Scan for the cell matching the given text and deliver its (X, Y) coordinate at center. 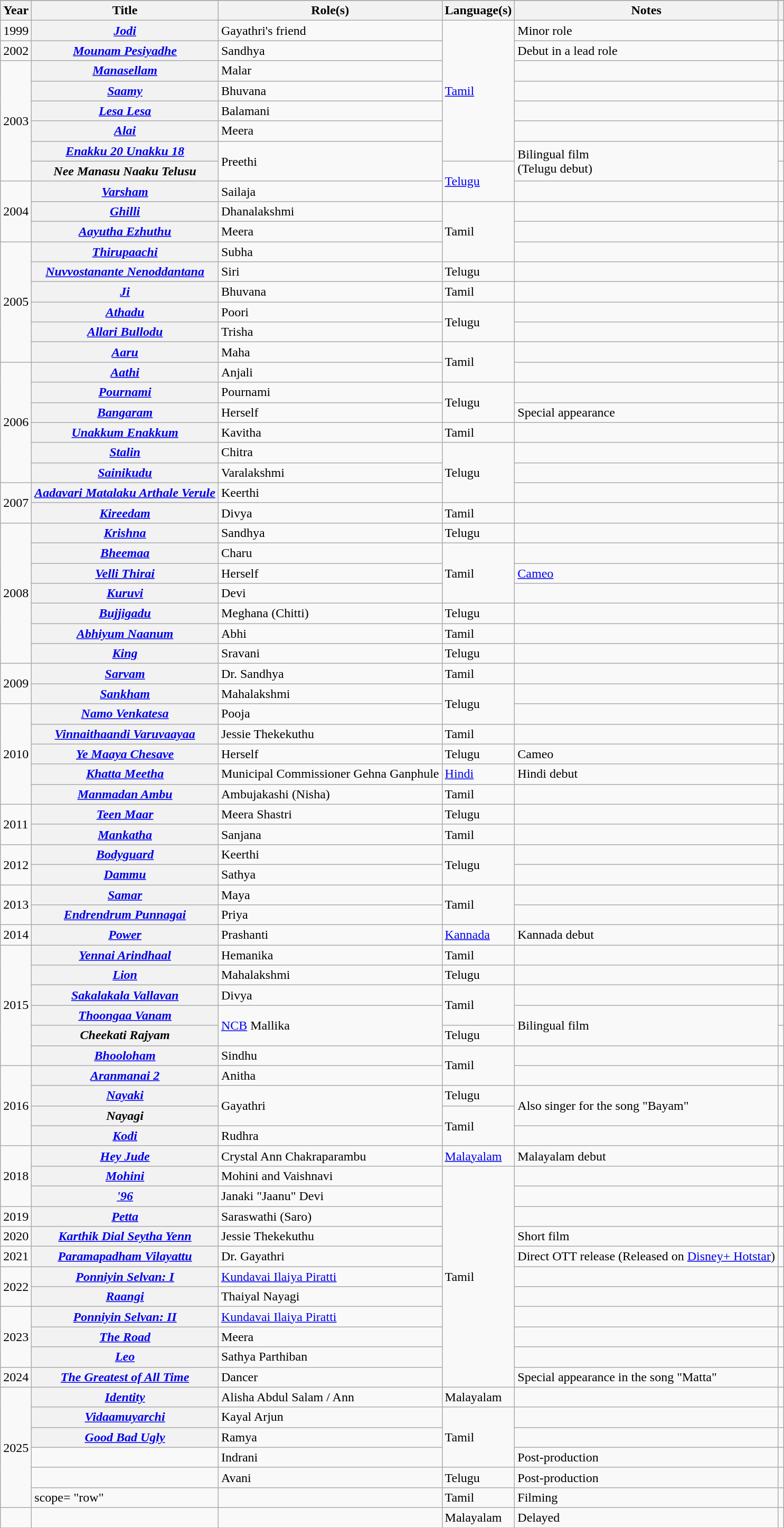
2023 (16, 1337)
Unakkum Enakkum (125, 432)
Bilingual film(Telugu debut) (646, 161)
Namo Venkatesa (125, 714)
Hemanika (330, 955)
Devi (330, 593)
Yennai Arindhaal (125, 955)
scope= "row" (125, 1497)
Lion (125, 975)
2007 (16, 503)
Ramya (330, 1437)
Saamy (125, 91)
Poori (330, 312)
Lesa Lesa (125, 111)
Ghilli (125, 211)
Mounam Pesiyadhe (125, 51)
Varsham (125, 191)
2018 (16, 1176)
Ponniyin Selvan: II (125, 1317)
2025 (16, 1447)
2024 (16, 1377)
Jodi (125, 31)
Athadu (125, 312)
Sindhu (330, 1055)
Hindi (478, 774)
Kodi (125, 1136)
Delayed (646, 1517)
The Road (125, 1337)
Paramapadham Vilayattu (125, 1257)
Sankham (125, 694)
Sathya Parthiban (330, 1357)
Meera Shastri (330, 814)
Anitha (330, 1076)
Dammu (125, 874)
Prashanti (330, 935)
Vidaamuyarchi (125, 1417)
2005 (16, 302)
Aadavari Matalaku Arthale Verule (125, 493)
Aranmanai 2 (125, 1076)
Subha (330, 252)
Hindi debut (646, 774)
Siri (330, 272)
The Greatest of All Time (125, 1377)
Ji (125, 292)
Sakalakala Vallavan (125, 995)
Maya (330, 895)
2020 (16, 1237)
Samar (125, 895)
2010 (16, 754)
Leo (125, 1357)
Velli Thirai (125, 573)
2013 (16, 905)
Stalin (125, 452)
2016 (16, 1106)
2004 (16, 211)
2006 (16, 422)
Aayutha Ezhuthu (125, 231)
Mohini (125, 1176)
Maha (330, 352)
2015 (16, 1005)
Malayalam debut (646, 1156)
Hey Jude (125, 1156)
Kannada debut (646, 935)
Sailaja (330, 191)
Identity (125, 1397)
2012 (16, 864)
Kannada (478, 935)
Ye Maaya Chesave (125, 754)
Endrendrum Punnagai (125, 915)
Malar (330, 71)
Filming (646, 1497)
2003 (16, 121)
Thirupaachi (125, 252)
Sanjana (330, 834)
Thaiyal Nayagi (330, 1297)
Manmadan Ambu (125, 794)
Teen Maar (125, 814)
Trisha (330, 332)
Dhanalakshmi (330, 211)
Saraswathi (Saro) (330, 1216)
Thoongaa Vanam (125, 1015)
Nuvvostanante Nenoddantana (125, 272)
Ambujakashi (Nisha) (330, 794)
2009 (16, 684)
2011 (16, 824)
Direct OTT release (Released on Disney+ Hotstar) (646, 1257)
Petta (125, 1216)
Pooja (330, 714)
Dr. Sandhya (330, 674)
Charu (330, 553)
Chitra (330, 452)
Nee Manasu Naaku Telusu (125, 171)
Bodyguard (125, 854)
Bangaram (125, 412)
Aathi (125, 372)
Enakku 20 Unakku 18 (125, 151)
Preethi (330, 161)
Nayaki (125, 1096)
2019 (16, 1216)
Kavitha (330, 432)
Alai (125, 131)
Mankatha (125, 834)
Good Bad Ugly (125, 1437)
Allari Bullodu (125, 332)
'96 (125, 1196)
Balamani (330, 111)
Khatta Meetha (125, 774)
Sravani (330, 654)
Short film (646, 1237)
Abhi (330, 634)
Mohini and Vaishnavi (330, 1176)
2021 (16, 1257)
Alisha Abdul Salam / Ann (330, 1397)
Bheemaa (125, 553)
Bhooloham (125, 1055)
Kuruvi (125, 593)
Sathya (330, 874)
1999 (16, 31)
Also singer for the song "Bayam" (646, 1106)
Krishna (125, 533)
Vinnaithaandi Varuvaayaa (125, 734)
Notes (646, 11)
Sainikudu (125, 473)
Bilingual film (646, 1025)
Anjali (330, 372)
Indrani (330, 1457)
Priya (330, 915)
Sarvam (125, 674)
NCB Mallika (330, 1025)
2022 (16, 1287)
Dr. Gayathri (330, 1257)
Special appearance in the song "Matta" (646, 1377)
2014 (16, 935)
Dancer (330, 1377)
Bujjigadu (125, 614)
Avani (330, 1477)
Special appearance (646, 412)
Manasellam (125, 71)
Role(s) (330, 11)
2008 (16, 593)
Gayathri (330, 1106)
Raangi (125, 1297)
Power (125, 935)
Aaru (125, 352)
King (125, 654)
Debut in a lead role (646, 51)
Gayathri's friend (330, 31)
Language(s) (478, 11)
Municipal Commissioner Gehna Ganphule (330, 774)
Rudhra (330, 1136)
Karthik Dial Seytha Yenn (125, 1237)
Kireedam (125, 513)
Janaki "Jaanu" Devi (330, 1196)
Ponniyin Selvan: I (125, 1277)
Crystal Ann Chakraparambu (330, 1156)
Year (16, 11)
Meghana (Chitti) (330, 614)
Minor role (646, 31)
Nayagi (125, 1116)
2002 (16, 51)
Kayal Arjun (330, 1417)
Cheekati Rajyam (125, 1035)
Varalakshmi (330, 473)
Abhiyum Naanum (125, 634)
Title (125, 11)
